Scan for the cell matching the given text and deliver its (x, y) coordinate at center. 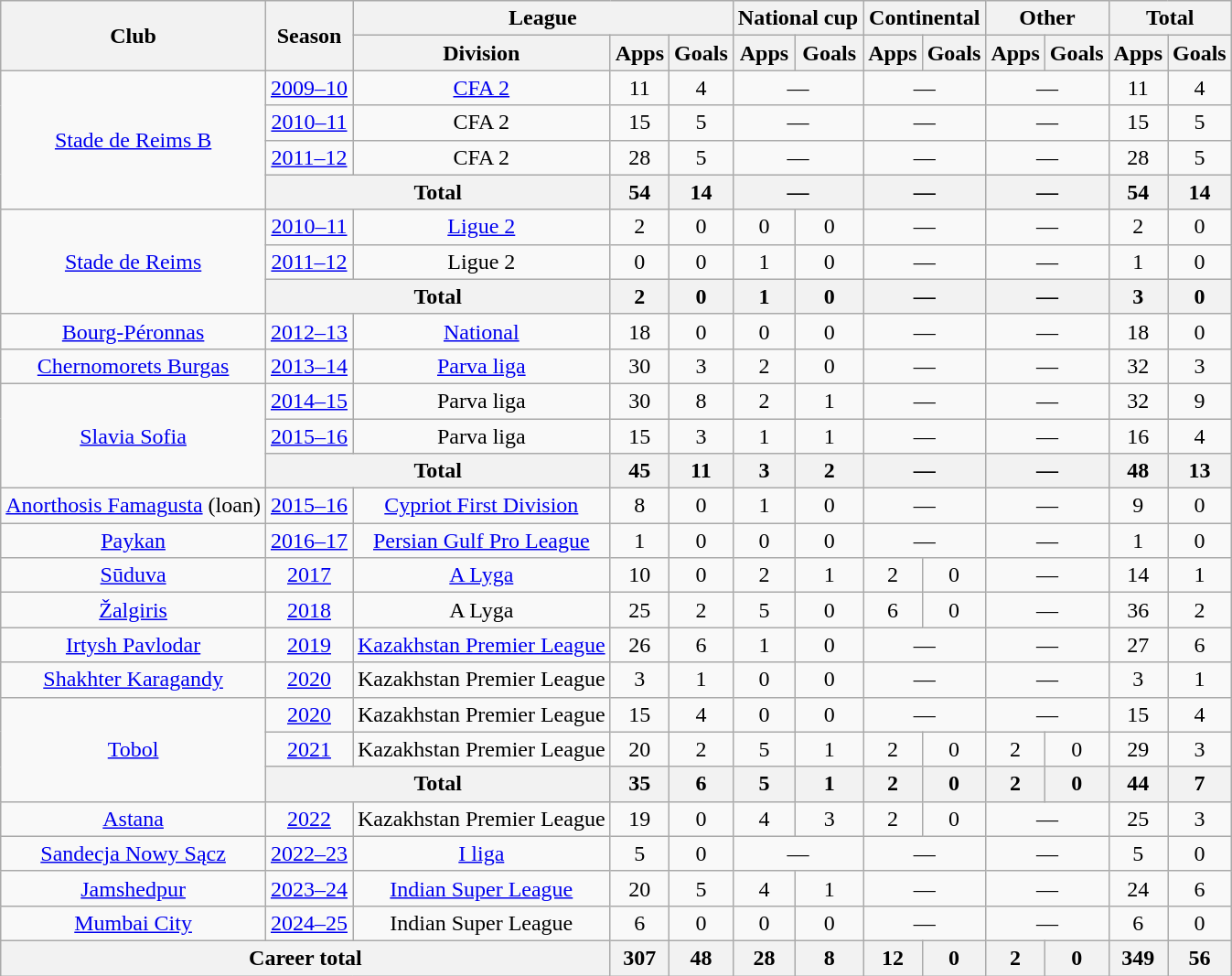
I liga (482, 853)
2022–23 (309, 853)
Sandecja Nowy Sącz (134, 853)
2024–25 (309, 923)
Mumbai City (134, 923)
Other (1047, 18)
Club (134, 36)
Žalgiris (134, 610)
24 (1138, 888)
Career total (305, 958)
Slavia Sofia (134, 435)
National (482, 331)
National cup (798, 18)
Cypriot First Division (482, 506)
Continental (925, 18)
19 (639, 819)
16 (1138, 436)
Anorthosis Famagusta (loan) (134, 506)
44 (1138, 784)
2014–15 (309, 401)
2016–17 (309, 541)
Tobol (134, 749)
2019 (309, 645)
349 (1138, 958)
2022 (309, 819)
27 (1138, 645)
56 (1199, 958)
2017 (309, 575)
Bourg-Péronnas (134, 331)
13 (1199, 471)
Paykan (134, 541)
Stade de Reims B (134, 140)
Irtysh Pavlodar (134, 645)
35 (639, 784)
36 (1138, 610)
Sūduva (134, 575)
Persian Gulf Pro League (482, 541)
2023–24 (309, 888)
26 (639, 645)
Jamshedpur (134, 888)
12 (893, 958)
2018 (309, 610)
45 (639, 471)
Chernomorets Burgas (134, 366)
7 (1199, 784)
Astana (134, 819)
2021 (309, 749)
Stade de Reims (134, 262)
Shakhter Karagandy (134, 680)
League (543, 18)
29 (1138, 749)
2009–10 (309, 88)
307 (639, 958)
10 (639, 575)
Season (309, 36)
2013–14 (309, 366)
Division (482, 53)
2012–13 (309, 331)
